Identify which cell holds the provided text, then report its [x, y] central coordinate. 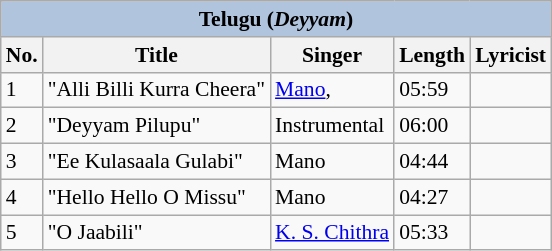
Mano, [332, 90]
"Deyyam Pilupu" [156, 126]
Instrumental [332, 126]
1 [22, 90]
"Ee Kulasaala Gulabi" [156, 162]
04:27 [432, 197]
Length [432, 55]
Title [156, 55]
06:00 [432, 126]
2 [22, 126]
04:44 [432, 162]
05:59 [432, 90]
"Alli Billi Kurra Cheera" [156, 90]
4 [22, 197]
5 [22, 233]
3 [22, 162]
05:33 [432, 233]
Singer [332, 55]
"O Jaabili" [156, 233]
Lyricist [510, 55]
"Hello Hello O Missu" [156, 197]
No. [22, 55]
Telugu (Deyyam) [276, 19]
K. S. Chithra [332, 233]
